Find where the given text appears and provide that cell's center as (X, Y) coordinate. 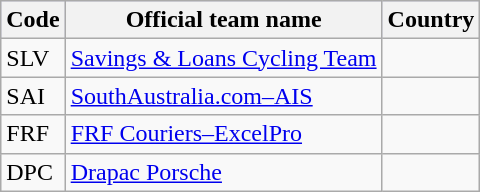
SouthAustralia.com–AIS (224, 96)
FRF Couriers–ExcelPro (224, 134)
Savings & Loans Cycling Team (224, 58)
Drapac Porsche (224, 172)
Official team name (224, 20)
FRF (33, 134)
SAI (33, 96)
DPC (33, 172)
Country (431, 20)
SLV (33, 58)
Code (33, 20)
